Extract the (x, y) coordinate from the center of the cell holding the provided text.  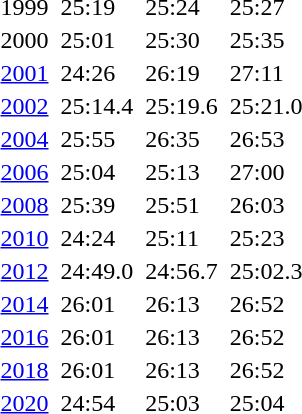
25:14.4 (97, 106)
24:49.0 (97, 271)
25:55 (97, 139)
24:24 (97, 238)
25:13 (182, 172)
25:11 (182, 238)
26:19 (182, 73)
25:04 (97, 172)
25:51 (182, 205)
25:30 (182, 40)
25:19.6 (182, 106)
26:35 (182, 139)
24:26 (97, 73)
25:01 (97, 40)
25:39 (97, 205)
24:56.7 (182, 271)
